Locate the cell with the specified text and output its (X, Y) center coordinate. 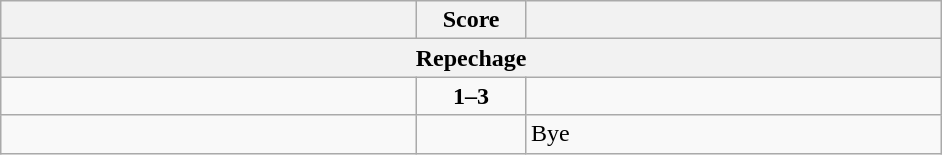
Score (472, 20)
Bye (733, 134)
1–3 (472, 96)
Repechage (472, 58)
